Detect which cell encompasses the target text, then output its (X, Y) center coordinate. 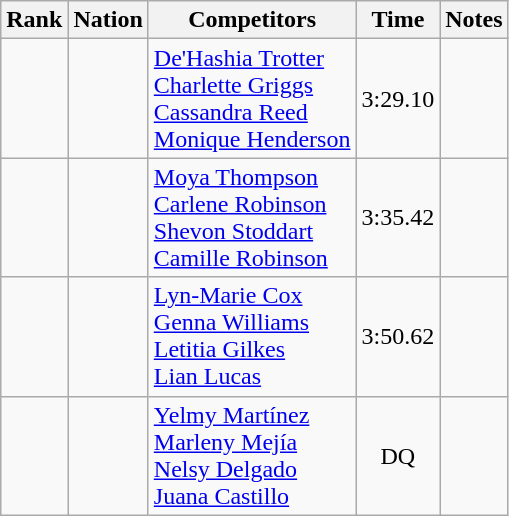
Nation (108, 20)
Moya ThompsonCarlene RobinsonShevon StoddartCamille Robinson (252, 218)
Notes (474, 20)
Time (398, 20)
Competitors (252, 20)
Rank (34, 20)
3:35.42 (398, 218)
Yelmy MartínezMarleny MejíaNelsy DelgadoJuana Castillo (252, 456)
3:29.10 (398, 98)
DQ (398, 456)
Lyn-Marie CoxGenna WilliamsLetitia GilkesLian Lucas (252, 336)
De'Hashia TrotterCharlette GriggsCassandra ReedMonique Henderson (252, 98)
3:50.62 (398, 336)
